Pinpoint the cell where the given text exists, returning its (x, y) midpoint coordinate. 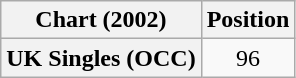
Chart (2002) (101, 20)
Position (248, 20)
96 (248, 58)
UK Singles (OCC) (101, 58)
